For the text-containing cell, return its midpoint in (X, Y) coordinate format. 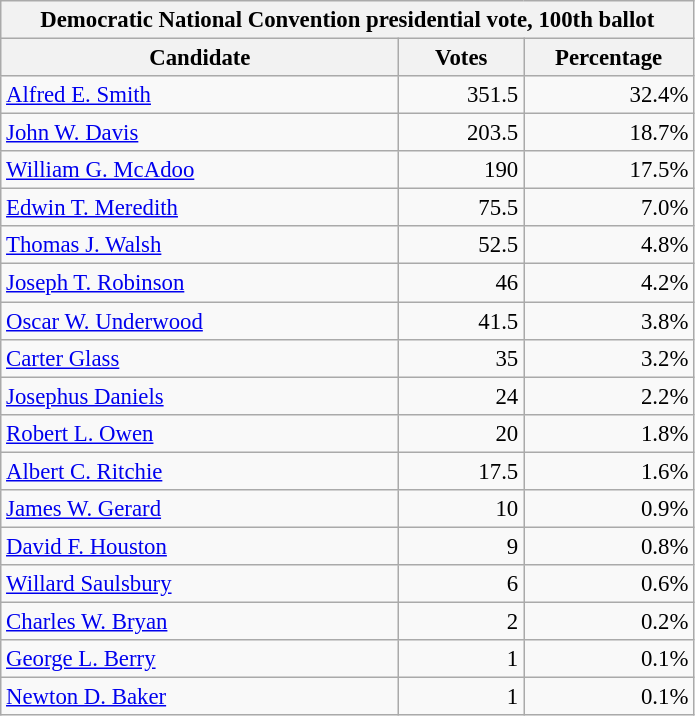
4.2% (609, 283)
Candidate (200, 58)
2.2% (609, 396)
Edwin T. Meredith (200, 208)
351.5 (462, 95)
George L. Berry (200, 659)
41.5 (462, 321)
1.8% (609, 433)
Charles W. Bryan (200, 621)
3.8% (609, 321)
Joseph T. Robinson (200, 283)
Willard Saulsbury (200, 584)
24 (462, 396)
Democratic National Convention presidential vote, 100th ballot (348, 20)
Albert C. Ritchie (200, 471)
0.8% (609, 546)
Robert L. Owen (200, 433)
75.5 (462, 208)
Thomas J. Walsh (200, 245)
2 (462, 621)
203.5 (462, 133)
46 (462, 283)
52.5 (462, 245)
20 (462, 433)
Alfred E. Smith (200, 95)
32.4% (609, 95)
0.2% (609, 621)
17.5% (609, 170)
Votes (462, 58)
18.7% (609, 133)
4.8% (609, 245)
William G. McAdoo (200, 170)
John W. Davis (200, 133)
Josephus Daniels (200, 396)
Carter Glass (200, 358)
7.0% (609, 208)
Oscar W. Underwood (200, 321)
9 (462, 546)
35 (462, 358)
David F. Houston (200, 546)
17.5 (462, 471)
Percentage (609, 58)
Newton D. Baker (200, 697)
0.6% (609, 584)
1.6% (609, 471)
James W. Gerard (200, 509)
3.2% (609, 358)
10 (462, 509)
190 (462, 170)
0.9% (609, 509)
6 (462, 584)
